Capture the cell that displays the provided text and extract its (X, Y) central coordinate. 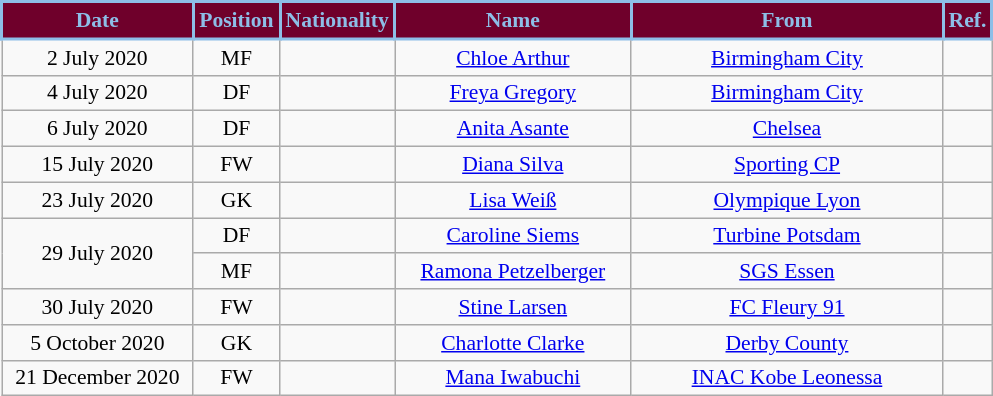
4 July 2020 (98, 93)
21 December 2020 (98, 378)
Anita Asante (514, 129)
From (787, 20)
INAC Kobe Leonessa (787, 378)
Turbine Potsdam (787, 236)
Ref. (968, 20)
Derby County (787, 343)
15 July 2020 (98, 165)
29 July 2020 (98, 254)
30 July 2020 (98, 307)
5 October 2020 (98, 343)
Caroline Siems (514, 236)
6 July 2020 (98, 129)
Lisa Weiß (514, 200)
Charlotte Clarke (514, 343)
SGS Essen (787, 272)
Freya Gregory (514, 93)
Chelsea (787, 129)
Diana Silva (514, 165)
FC Fleury 91 (787, 307)
Mana Iwabuchi (514, 378)
Sporting CP (787, 165)
Nationality (338, 20)
Date (98, 20)
2 July 2020 (98, 57)
Name (514, 20)
Ramona Petzelberger (514, 272)
Stine Larsen (514, 307)
Position (236, 20)
Olympique Lyon (787, 200)
Chloe Arthur (514, 57)
23 July 2020 (98, 200)
